Find where the given text appears and provide that cell's center as [x, y] coordinate. 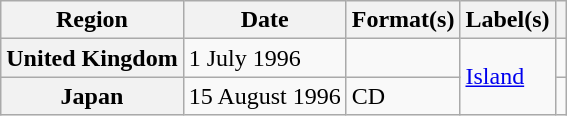
Label(s) [508, 20]
Format(s) [403, 20]
Island [508, 77]
Date [264, 20]
CD [403, 96]
Japan [92, 96]
15 August 1996 [264, 96]
1 July 1996 [264, 58]
Region [92, 20]
United Kingdom [92, 58]
